Provide the [x, y] coordinate of the cell's center where the given text is located.  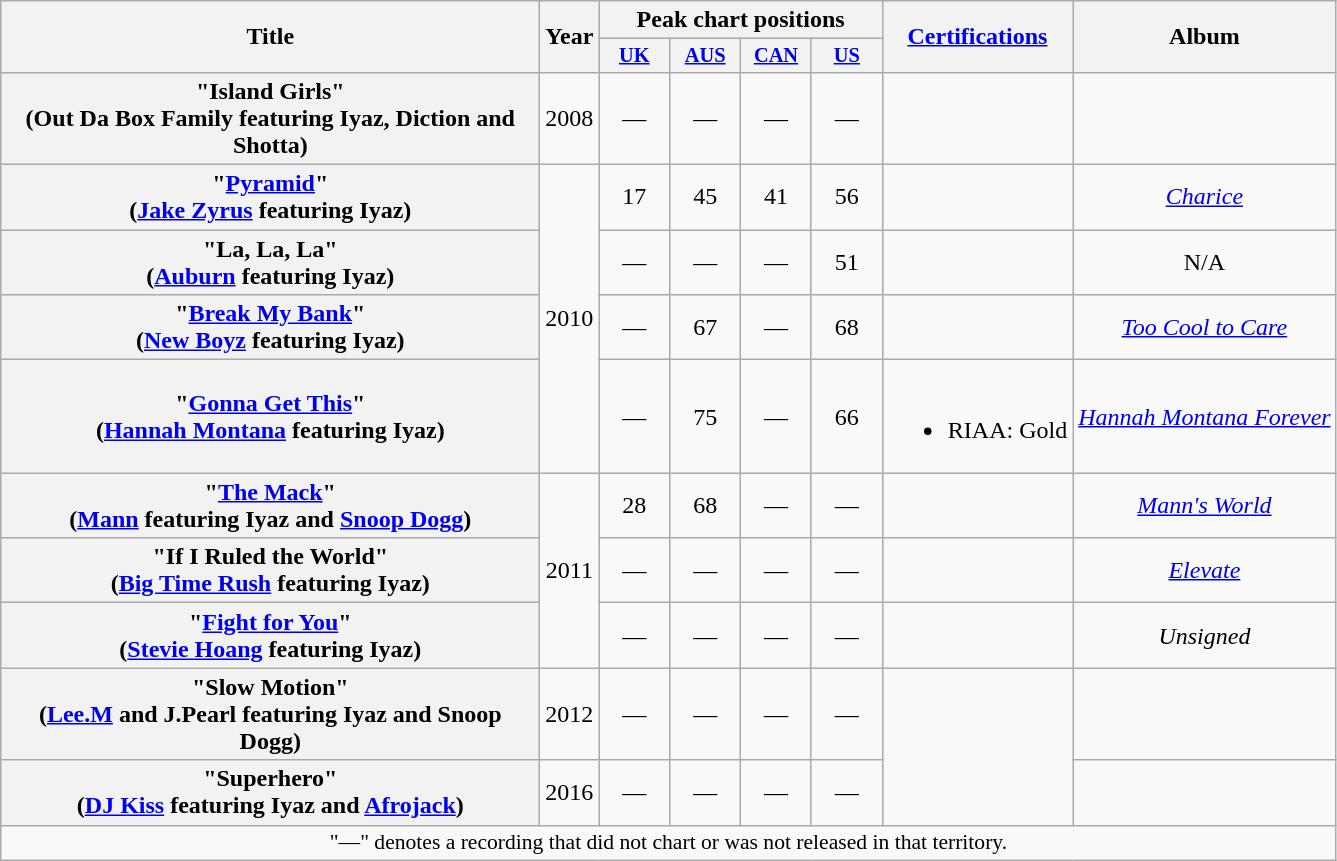
Peak chart positions [740, 20]
"Fight for You"(Stevie Hoang featuring Iyaz) [270, 636]
51 [846, 262]
66 [846, 416]
N/A [1204, 262]
"Island Girls"(Out Da Box Family featuring Iyaz, Diction and Shotta) [270, 118]
28 [634, 506]
"Slow Motion"(Lee.M and J.Pearl featuring Iyaz and Snoop Dogg) [270, 714]
Unsigned [1204, 636]
Hannah Montana Forever [1204, 416]
Too Cool to Care [1204, 328]
45 [706, 198]
"If I Ruled the World"(Big Time Rush featuring Iyaz) [270, 570]
Title [270, 37]
2016 [570, 792]
CAN [776, 56]
2008 [570, 118]
2011 [570, 570]
UK [634, 56]
"The Mack"(Mann featuring Iyaz and Snoop Dogg) [270, 506]
75 [706, 416]
"—" denotes a recording that did not chart or was not released in that territory. [668, 843]
"Gonna Get This"(Hannah Montana featuring Iyaz) [270, 416]
2012 [570, 714]
67 [706, 328]
"Break My Bank"(New Boyz featuring Iyaz) [270, 328]
Charice [1204, 198]
US [846, 56]
41 [776, 198]
Mann's World [1204, 506]
"La, La, La"(Auburn featuring Iyaz) [270, 262]
Elevate [1204, 570]
56 [846, 198]
Certifications [977, 37]
17 [634, 198]
"Pyramid"(Jake Zyrus featuring Iyaz) [270, 198]
"Superhero"(DJ Kiss featuring Iyaz and Afrojack) [270, 792]
Album [1204, 37]
Year [570, 37]
RIAA: Gold [977, 416]
2010 [570, 319]
AUS [706, 56]
